Output the (X, Y) coordinate of the center of the cell containing the given text.  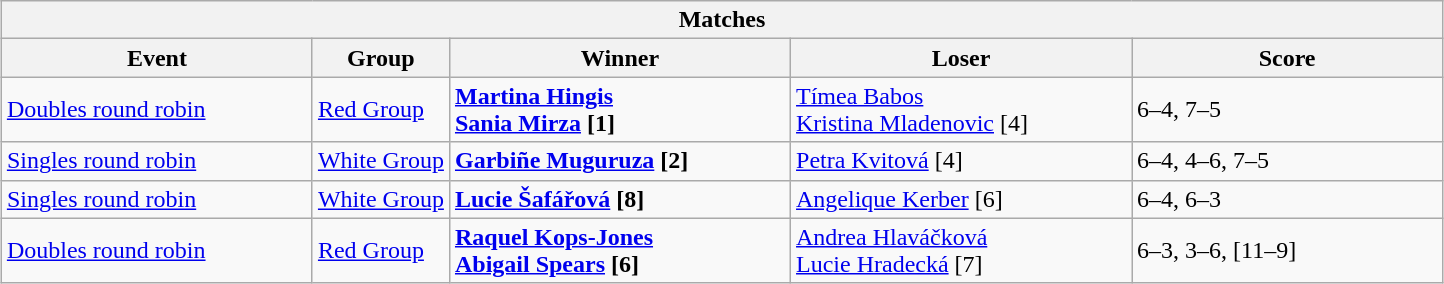
Tímea Babos Kristina Mladenovic [4] (962, 110)
6–4, 6–3 (1288, 199)
6–4, 7–5 (1288, 110)
Raquel Kops-Jones Abigail Spears [6] (620, 250)
Petra Kvitová [4] (962, 161)
Score (1288, 58)
Event (156, 58)
6–4, 4–6, 7–5 (1288, 161)
Matches (722, 20)
Martina Hingis Sania Mirza [1] (620, 110)
Loser (962, 58)
6–3, 3–6, [11–9] (1288, 250)
Andrea Hlaváčková Lucie Hradecká [7] (962, 250)
Winner (620, 58)
Angelique Kerber [6] (962, 199)
Group (380, 58)
Lucie Šafářová [8] (620, 199)
Garbiñe Muguruza [2] (620, 161)
